Capture the cell that displays the provided text and extract its [X, Y] central coordinate. 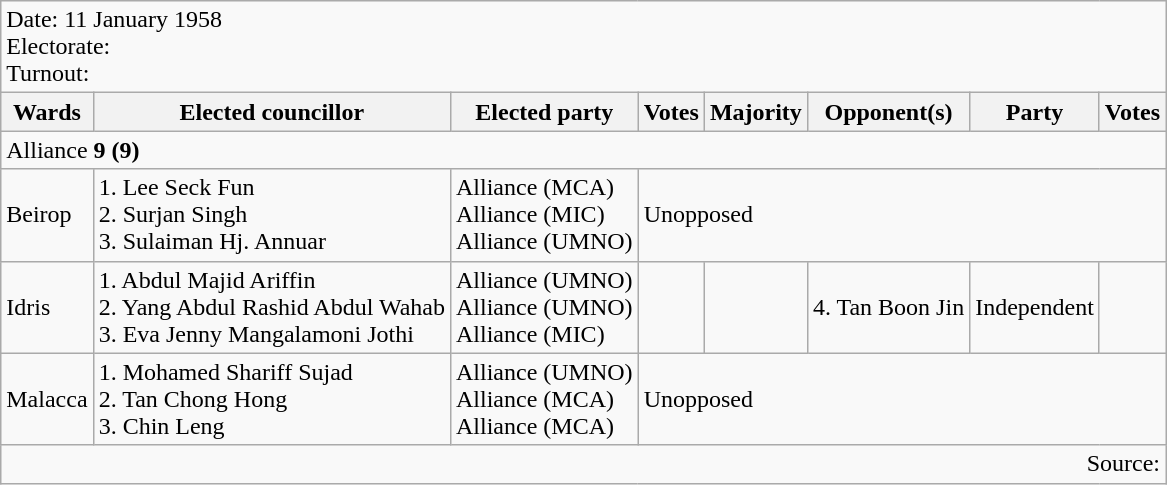
Source: [584, 464]
Alliance (MCA)Alliance (MIC)Alliance (UMNO) [544, 215]
Independent [1035, 307]
Majority [756, 112]
Elected councillor [272, 112]
1. Lee Seck Fun2. Surjan Singh3. Sulaiman Hj. Annuar [272, 215]
Party [1035, 112]
Malacca [47, 399]
Alliance 9 (9) [584, 150]
4. Tan Boon Jin [888, 307]
Alliance (UMNO)Alliance (MCA)Alliance (MCA) [544, 399]
Idris [47, 307]
1. Abdul Majid Ariffin2. Yang Abdul Rashid Abdul Wahab3. Eva Jenny Mangalamoni Jothi [272, 307]
Wards [47, 112]
1. Mohamed Shariff Sujad2. Tan Chong Hong3. Chin Leng [272, 399]
Beirop [47, 215]
Opponent(s) [888, 112]
Elected party [544, 112]
Date: 11 January 1958Electorate: Turnout: [584, 47]
Alliance (UMNO)Alliance (UMNO)Alliance (MIC) [544, 307]
